Find where the given text appears and provide that cell's center as (x, y) coordinate. 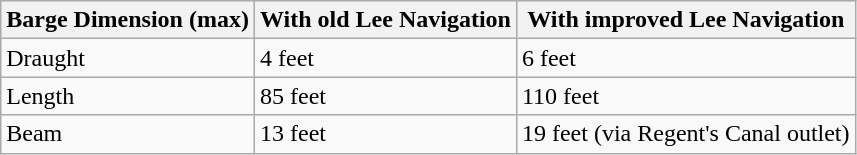
Draught (128, 58)
Barge Dimension (max) (128, 20)
110 feet (686, 96)
Length (128, 96)
4 feet (385, 58)
Beam (128, 134)
85 feet (385, 96)
With improved Lee Navigation (686, 20)
13 feet (385, 134)
19 feet (via Regent's Canal outlet) (686, 134)
6 feet (686, 58)
With old Lee Navigation (385, 20)
